For the text-containing cell, return its midpoint in [X, Y] coordinate format. 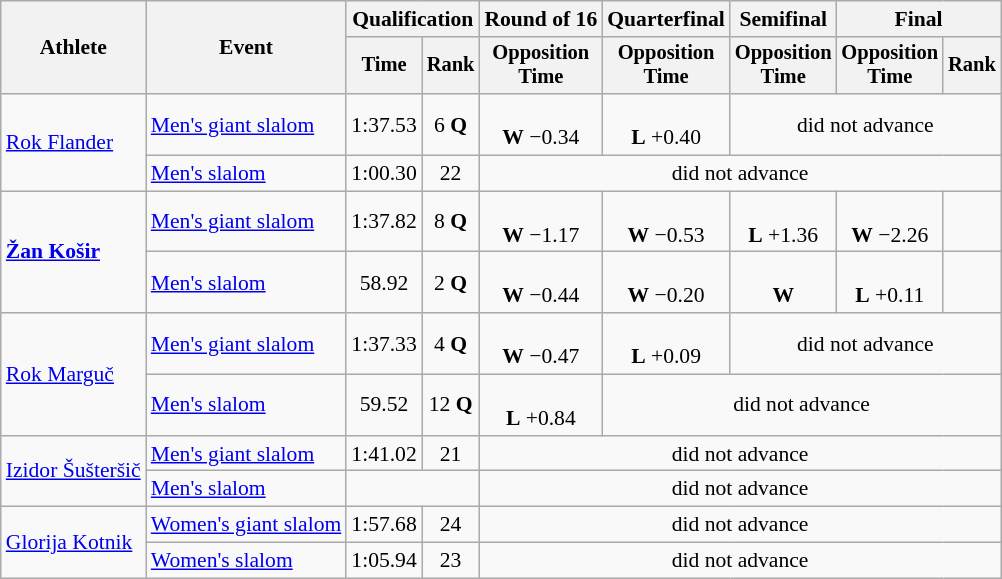
1:37.53 [384, 124]
Rok Marguč [74, 374]
21 [451, 454]
4 Q [451, 344]
22 [451, 174]
12 Q [451, 406]
L +1.36 [784, 222]
W −0.53 [666, 222]
59.52 [384, 406]
Glorija Kotnik [74, 542]
W −0.44 [540, 282]
W −2.26 [890, 222]
L +0.40 [666, 124]
L +0.11 [890, 282]
1:00.30 [384, 174]
Izidor Šušteršič [74, 472]
Women's slalom [246, 561]
Final [918, 19]
24 [451, 525]
1:37.82 [384, 222]
Event [246, 48]
58.92 [384, 282]
Rok Flander [74, 142]
1:41.02 [384, 454]
Žan Košir [74, 252]
Qualification [412, 19]
Athlete [74, 48]
1:57.68 [384, 525]
Women's giant slalom [246, 525]
8 Q [451, 222]
W −0.47 [540, 344]
1:37.33 [384, 344]
L +0.84 [540, 406]
1:05.94 [384, 561]
L +0.09 [666, 344]
W [784, 282]
Semifinal [784, 19]
23 [451, 561]
Quarterfinal [666, 19]
W −0.34 [540, 124]
W −0.20 [666, 282]
W −1.17 [540, 222]
6 Q [451, 124]
Round of 16 [540, 19]
2 Q [451, 282]
Time [384, 66]
